For the text-containing cell, return its midpoint in (X, Y) coordinate format. 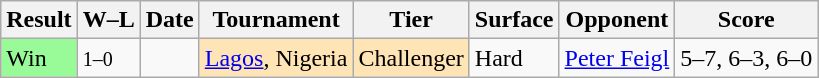
1–0 (108, 58)
Lagos, Nigeria (276, 58)
W–L (108, 20)
Peter Feigl (617, 58)
Hard (514, 58)
Tournament (276, 20)
Date (170, 20)
Result (39, 20)
Challenger (411, 58)
5–7, 6–3, 6–0 (746, 58)
Opponent (617, 20)
Score (746, 20)
Tier (411, 20)
Win (39, 58)
Surface (514, 20)
